Return [x, y] of the center of cell containing provided text 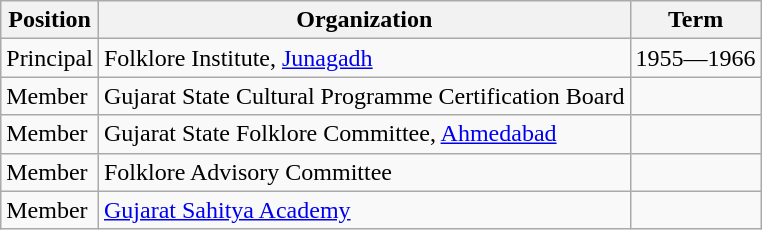
Gujarat Sahitya Academy [364, 210]
Position [50, 20]
Gujarat State Folklore Committee, Ahmedabad [364, 134]
1955—1966 [696, 58]
Term [696, 20]
Organization [364, 20]
Folklore Advisory Committee [364, 172]
Folklore Institute, Junagadh [364, 58]
Principal [50, 58]
Gujarat State Cultural Programme Certification Board [364, 96]
